Return the (x, y) coordinate for the center point of the cell that contains the specified text.  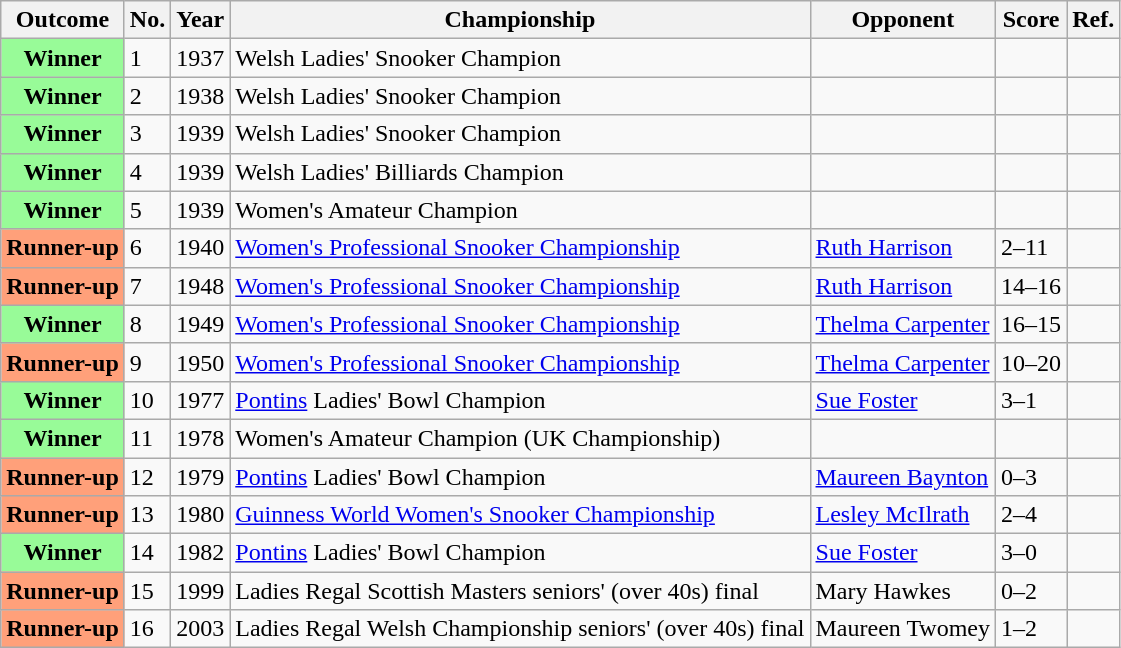
No. (147, 20)
15 (147, 591)
Score (1032, 20)
16 (147, 629)
6 (147, 248)
14 (147, 553)
Welsh Ladies' Billiards Champion (520, 172)
8 (147, 324)
0–3 (1032, 477)
1977 (200, 400)
Mary Hawkes (903, 591)
1949 (200, 324)
3 (147, 134)
Outcome (63, 20)
Women's Amateur Champion (520, 210)
1938 (200, 96)
Ref. (1094, 20)
1937 (200, 58)
16–15 (1032, 324)
Maureen Twomey (903, 629)
Ladies Regal Scottish Masters seniors' (over 40s) final (520, 591)
Women's Amateur Champion (UK Championship) (520, 438)
Lesley McIlrath (903, 515)
0–2 (1032, 591)
1978 (200, 438)
2–4 (1032, 515)
1979 (200, 477)
2–11 (1032, 248)
5 (147, 210)
Ladies Regal Welsh Championship seniors' (over 40s) final (520, 629)
14–16 (1032, 286)
1–2 (1032, 629)
10 (147, 400)
1950 (200, 362)
Guinness World Women's Snooker Championship (520, 515)
Opponent (903, 20)
7 (147, 286)
12 (147, 477)
1982 (200, 553)
Year (200, 20)
2 (147, 96)
Maureen Baynton (903, 477)
11 (147, 438)
1980 (200, 515)
1948 (200, 286)
13 (147, 515)
1940 (200, 248)
2003 (200, 629)
1 (147, 58)
3–1 (1032, 400)
4 (147, 172)
1999 (200, 591)
10–20 (1032, 362)
9 (147, 362)
Championship (520, 20)
3–0 (1032, 553)
